Detect which cell encompasses the target text, then output its (x, y) center coordinate. 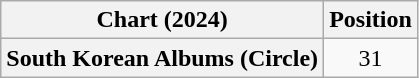
Position (371, 20)
South Korean Albums (Circle) (162, 58)
31 (371, 58)
Chart (2024) (162, 20)
